Determine the [X, Y] coordinate at the center of the cell enclosing the given text.  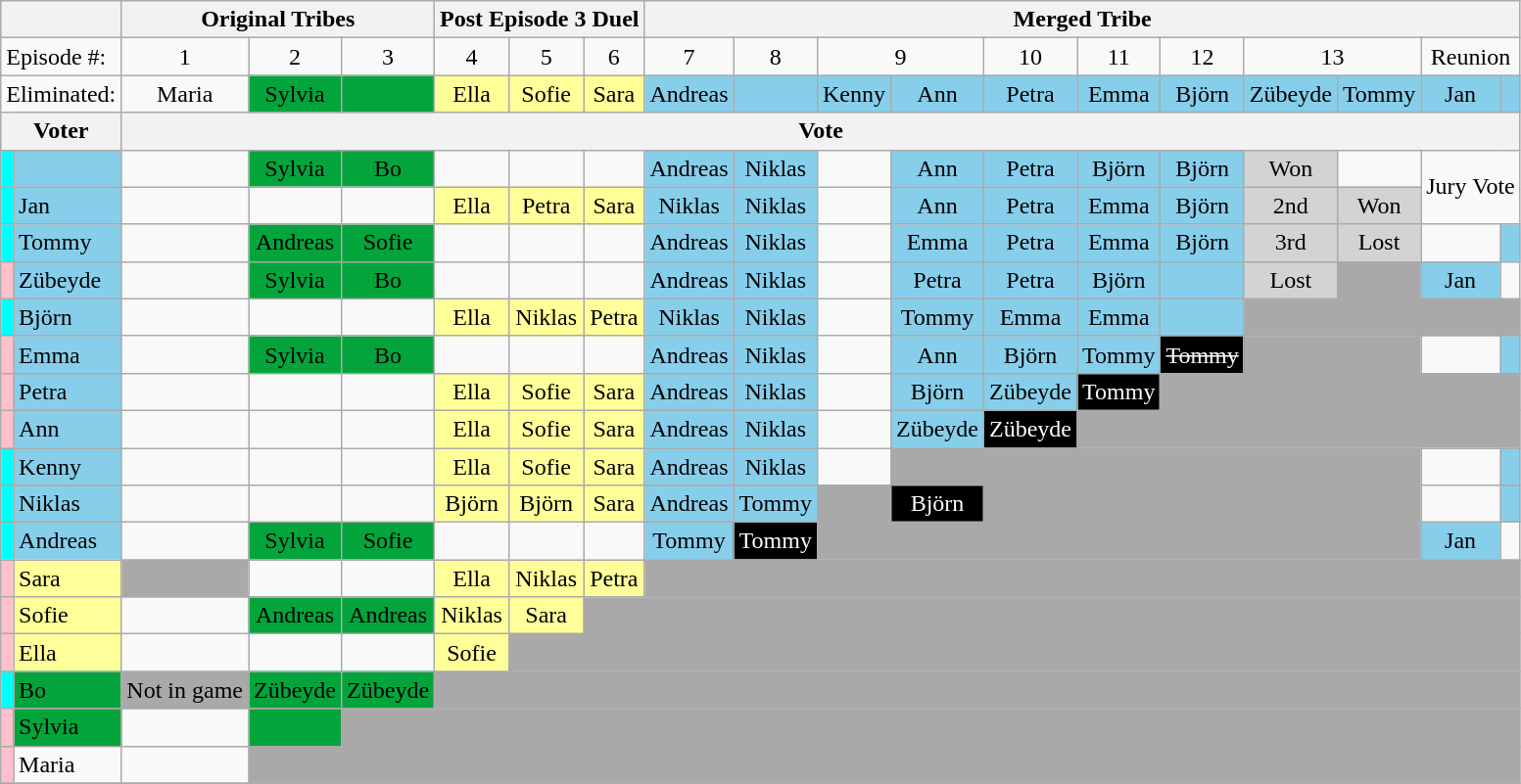
Vote [821, 131]
3rd [1291, 243]
11 [1118, 57]
9 [900, 57]
2 [296, 57]
Voter [61, 131]
12 [1203, 57]
4 [472, 57]
13 [1332, 57]
1 [185, 57]
8 [776, 57]
Merged Tribe [1082, 20]
Not in game [185, 690]
Eliminated: [61, 94]
2nd [1291, 206]
5 [547, 57]
Episode #: [61, 57]
10 [1030, 57]
Post Episode 3 Duel [540, 20]
Original Tribes [278, 20]
Jury Vote [1471, 187]
3 [388, 57]
6 [614, 57]
7 [689, 57]
Reunion [1471, 57]
